Locate the cell with the specified text and output its [X, Y] center coordinate. 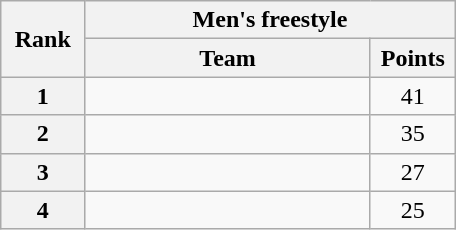
Points [412, 58]
Team [228, 58]
27 [412, 172]
41 [412, 96]
25 [412, 210]
2 [43, 134]
35 [412, 134]
Rank [43, 39]
3 [43, 172]
4 [43, 210]
Men's freestyle [270, 20]
1 [43, 96]
